Return the [X, Y] coordinate for the center point of the cell that contains the specified text.  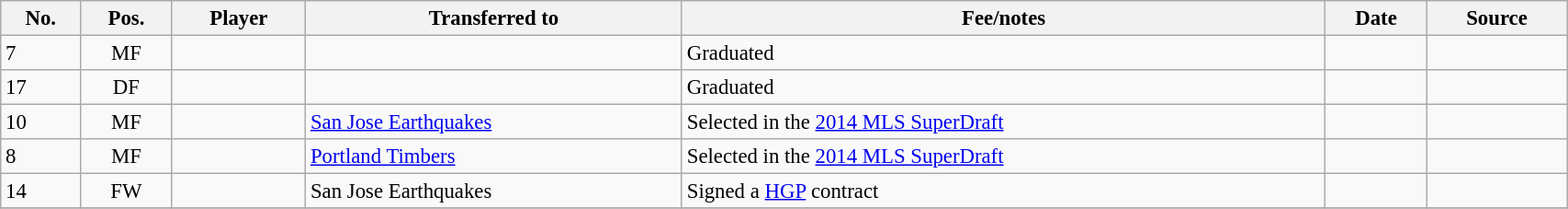
Fee/notes [1003, 18]
Player [239, 18]
Source [1496, 18]
Date [1376, 18]
Transferred to [494, 18]
Portland Timbers [494, 157]
FW [127, 192]
Signed a HGP contract [1003, 192]
10 [40, 122]
17 [40, 87]
7 [40, 53]
14 [40, 192]
No. [40, 18]
Pos. [127, 18]
8 [40, 157]
DF [127, 87]
